Capture the cell that displays the provided text and extract its [X, Y] central coordinate. 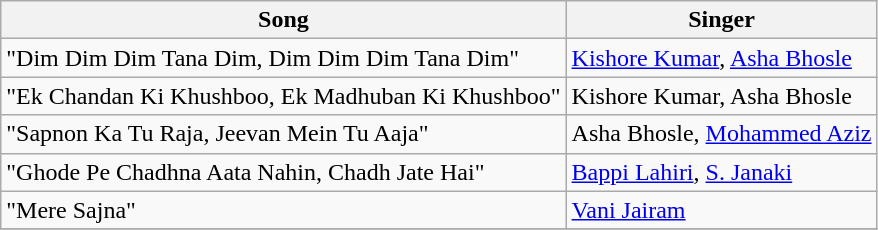
Vani Jairam [722, 210]
Asha Bhosle, Mohammed Aziz [722, 134]
"Sapnon Ka Tu Raja, Jeevan Mein Tu Aaja" [284, 134]
"Dim Dim Dim Tana Dim, Dim Dim Dim Tana Dim" [284, 58]
Bappi Lahiri, S. Janaki [722, 172]
"Ek Chandan Ki Khushboo, Ek Madhuban Ki Khushboo" [284, 96]
Song [284, 20]
"Mere Sajna" [284, 210]
Singer [722, 20]
"Ghode Pe Chadhna Aata Nahin, Chadh Jate Hai" [284, 172]
